Detect which cell encompasses the target text, then output its (X, Y) center coordinate. 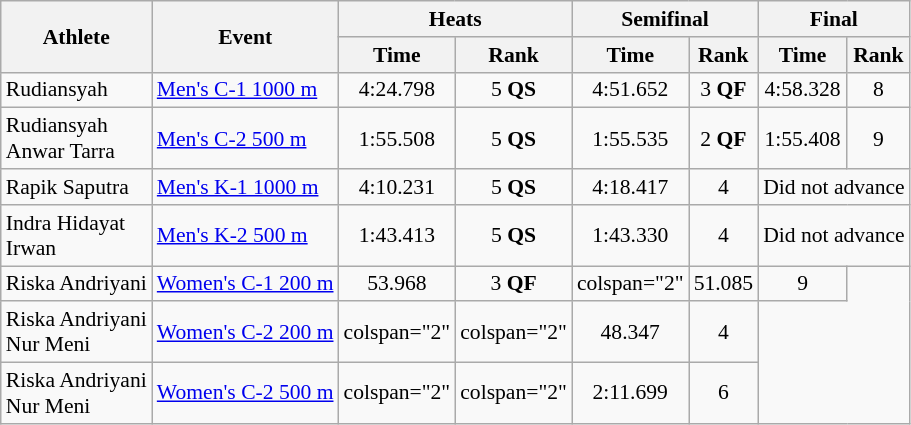
Semifinal (665, 19)
1:43.330 (630, 236)
Event (246, 36)
Men's K-1 1000 m (246, 187)
4:24.798 (398, 90)
1:55.508 (398, 138)
1:55.535 (630, 138)
4:10.231 (398, 187)
Athlete (76, 36)
4:51.652 (630, 90)
Men's C-1 1000 m (246, 90)
51.085 (724, 284)
48.347 (630, 332)
4:18.417 (630, 187)
4:58.328 (802, 90)
Women's C-1 200 m (246, 284)
53.968 (398, 284)
1:43.413 (398, 236)
1:55.408 (802, 138)
2:11.699 (630, 394)
2 QF (724, 138)
Rudiansyah (76, 90)
RudiansyahAnwar Tarra (76, 138)
Men's C-2 500 m (246, 138)
8 (878, 90)
Women's C-2 200 m (246, 332)
Indra HidayatIrwan (76, 236)
Heats (456, 19)
Final (834, 19)
Riska Andriyani (76, 284)
Rapik Saputra (76, 187)
Men's K-2 500 m (246, 236)
6 (724, 394)
Women's C-2 500 m (246, 394)
